For the text-containing cell, return its midpoint in [x, y] coordinate format. 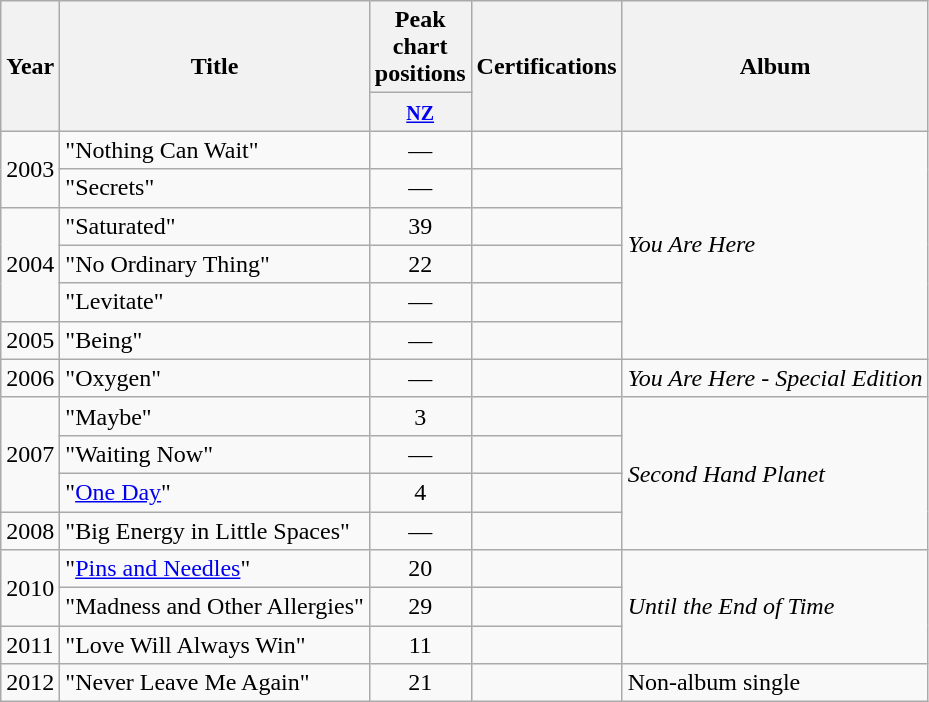
"Maybe" [214, 416]
2008 [30, 531]
"No Ordinary Thing" [214, 264]
"Waiting Now" [214, 454]
2006 [30, 378]
"Madness and Other Allergies" [214, 607]
Non-album single [775, 683]
3 [420, 416]
Title [214, 66]
"Nothing Can Wait" [214, 150]
11 [420, 645]
"Levitate" [214, 302]
29 [420, 607]
20 [420, 569]
Certifications [546, 66]
You Are Here [775, 245]
4 [420, 492]
You Are Here - Special Edition [775, 378]
2011 [30, 645]
"One Day" [214, 492]
Peak chart positions [420, 47]
Until the End of Time [775, 607]
"Pins and Needles" [214, 569]
"Oxygen" [214, 378]
"Love Will Always Win" [214, 645]
Year [30, 66]
2005 [30, 340]
"Secrets" [214, 188]
Album [775, 66]
2012 [30, 683]
21 [420, 683]
Second Hand Planet [775, 473]
"Big Energy in Little Spaces" [214, 531]
22 [420, 264]
2004 [30, 264]
NZ [420, 112]
2010 [30, 588]
2007 [30, 454]
"Never Leave Me Again" [214, 683]
"Being" [214, 340]
"Saturated" [214, 226]
39 [420, 226]
2003 [30, 169]
